Output the [X, Y] coordinate of the center of the cell containing the given text.  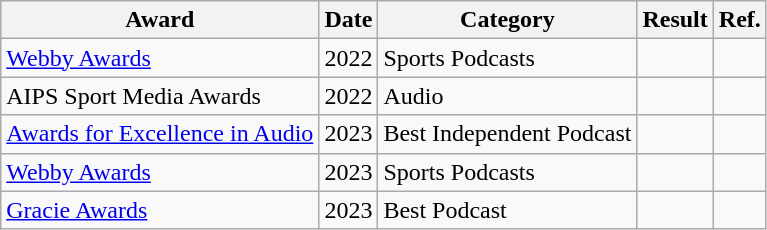
Awards for Excellence in Audio [160, 134]
Award [160, 20]
Category [508, 20]
Best Podcast [508, 210]
Audio [508, 96]
Ref. [740, 20]
Best Independent Podcast [508, 134]
Date [348, 20]
Result [675, 20]
Gracie Awards [160, 210]
AIPS Sport Media Awards [160, 96]
